Provide the [X, Y] coordinate of the cell's center where the given text is located.  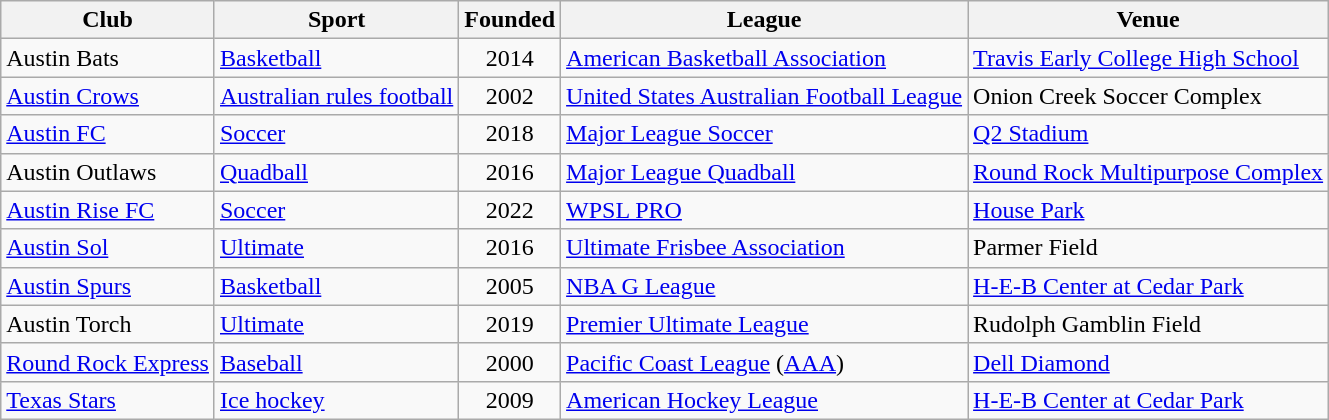
Major League Soccer [764, 134]
Austin Rise FC [108, 210]
2002 [510, 96]
Austin Bats [108, 58]
Onion Creek Soccer Complex [1148, 96]
Quadball [336, 172]
Travis Early College High School [1148, 58]
Venue [1148, 20]
Austin FC [108, 134]
Pacific Coast League (AAA) [764, 362]
American Basketball Association [764, 58]
American Hockey League [764, 400]
House Park [1148, 210]
2000 [510, 362]
Dell Diamond [1148, 362]
Premier Ultimate League [764, 324]
Round Rock Multipurpose Complex [1148, 172]
Australian rules football [336, 96]
Q2 Stadium [1148, 134]
2009 [510, 400]
Major League Quadball [764, 172]
2022 [510, 210]
League [764, 20]
2019 [510, 324]
Austin Spurs [108, 286]
Parmer Field [1148, 248]
Round Rock Express [108, 362]
2005 [510, 286]
Founded [510, 20]
2014 [510, 58]
WPSL PRO [764, 210]
Austin Crows [108, 96]
Rudolph Gamblin Field [1148, 324]
2018 [510, 134]
Austin Outlaws [108, 172]
Ice hockey [336, 400]
Texas Stars [108, 400]
Club [108, 20]
Austin Torch [108, 324]
United States Australian Football League [764, 96]
Ultimate Frisbee Association [764, 248]
NBA G League [764, 286]
Austin Sol [108, 248]
Baseball [336, 362]
Sport [336, 20]
